Scan for the cell matching the given text and deliver its [x, y] coordinate at center. 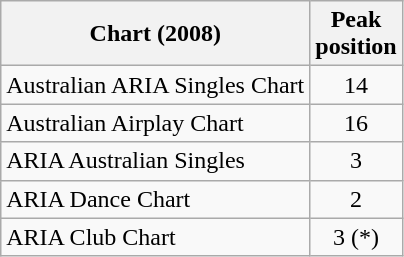
2 [356, 199]
3 (*) [356, 237]
ARIA Australian Singles [156, 161]
ARIA Dance Chart [156, 199]
16 [356, 123]
Chart (2008) [156, 34]
Australian Airplay Chart [156, 123]
ARIA Club Chart [156, 237]
Peakposition [356, 34]
3 [356, 161]
Australian ARIA Singles Chart [156, 85]
14 [356, 85]
